Detect which cell encompasses the target text, then output its (X, Y) center coordinate. 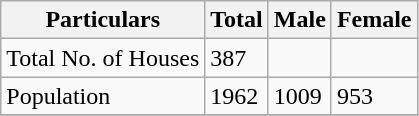
Total No. of Houses (103, 58)
387 (237, 58)
Total (237, 20)
1962 (237, 96)
Female (374, 20)
Particulars (103, 20)
Male (300, 20)
1009 (300, 96)
Population (103, 96)
953 (374, 96)
